For the text-containing cell, return its midpoint in [X, Y] coordinate format. 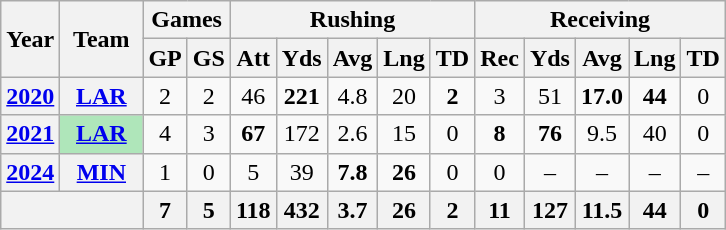
67 [253, 134]
Rec [500, 58]
4 [165, 134]
9.5 [602, 134]
11 [500, 210]
7 [165, 210]
40 [655, 134]
172 [302, 134]
432 [302, 210]
51 [550, 96]
GS [208, 58]
2024 [30, 172]
GP [165, 58]
11.5 [602, 210]
8 [500, 134]
17.0 [602, 96]
20 [404, 96]
46 [253, 96]
Team [102, 39]
2.6 [352, 134]
7.8 [352, 172]
MIN [102, 172]
3.7 [352, 210]
1 [165, 172]
221 [302, 96]
Games [186, 20]
4.8 [352, 96]
15 [404, 134]
127 [550, 210]
76 [550, 134]
2020 [30, 96]
118 [253, 210]
39 [302, 172]
Receiving [600, 20]
Rushing [352, 20]
2021 [30, 134]
Att [253, 58]
Year [30, 39]
